Output the (x, y) coordinate of the center of the cell containing the given text.  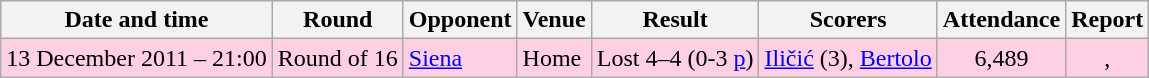
Report (1108, 20)
6,489 (1001, 58)
Scorers (848, 20)
Siena (460, 58)
Iličić (3), Bertolo (848, 58)
Date and time (136, 20)
13 December 2011 – 21:00 (136, 58)
Round of 16 (338, 58)
, (1108, 58)
Round (338, 20)
Home (554, 58)
Attendance (1001, 20)
Result (675, 20)
Venue (554, 20)
Opponent (460, 20)
Lost 4–4 (0-3 p) (675, 58)
